Search for the cell housing the specified text and yield its [x, y] center coordinate. 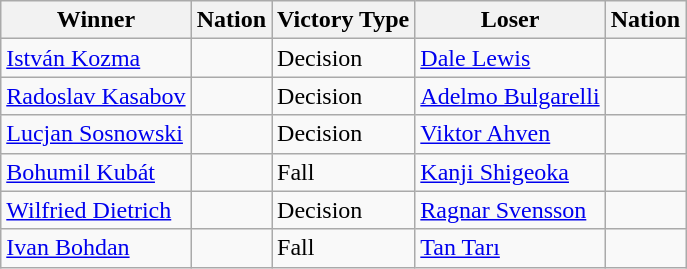
Adelmo Bulgarelli [510, 96]
István Kozma [96, 58]
Loser [510, 20]
Tan Tarı [510, 248]
Lucjan Sosnowski [96, 134]
Viktor Ahven [510, 134]
Victory Type [344, 20]
Wilfried Dietrich [96, 210]
Kanji Shigeoka [510, 172]
Radoslav Kasabov [96, 96]
Ragnar Svensson [510, 210]
Ivan Bohdan [96, 248]
Bohumil Kubát [96, 172]
Dale Lewis [510, 58]
Winner [96, 20]
